Provide the (X, Y) coordinate of the cell's center where the given text is located.  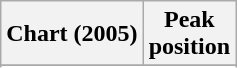
Chart (2005) (72, 34)
Peakposition (189, 34)
